Search for the cell housing the specified text and yield its [x, y] center coordinate. 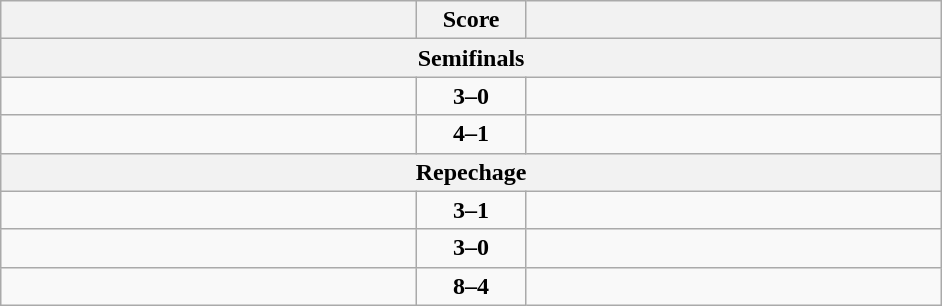
Semifinals [472, 58]
3–1 [472, 210]
4–1 [472, 134]
8–4 [472, 286]
Repechage [472, 172]
Score [472, 20]
